Scan for the cell matching the given text and deliver its [X, Y] coordinate at center. 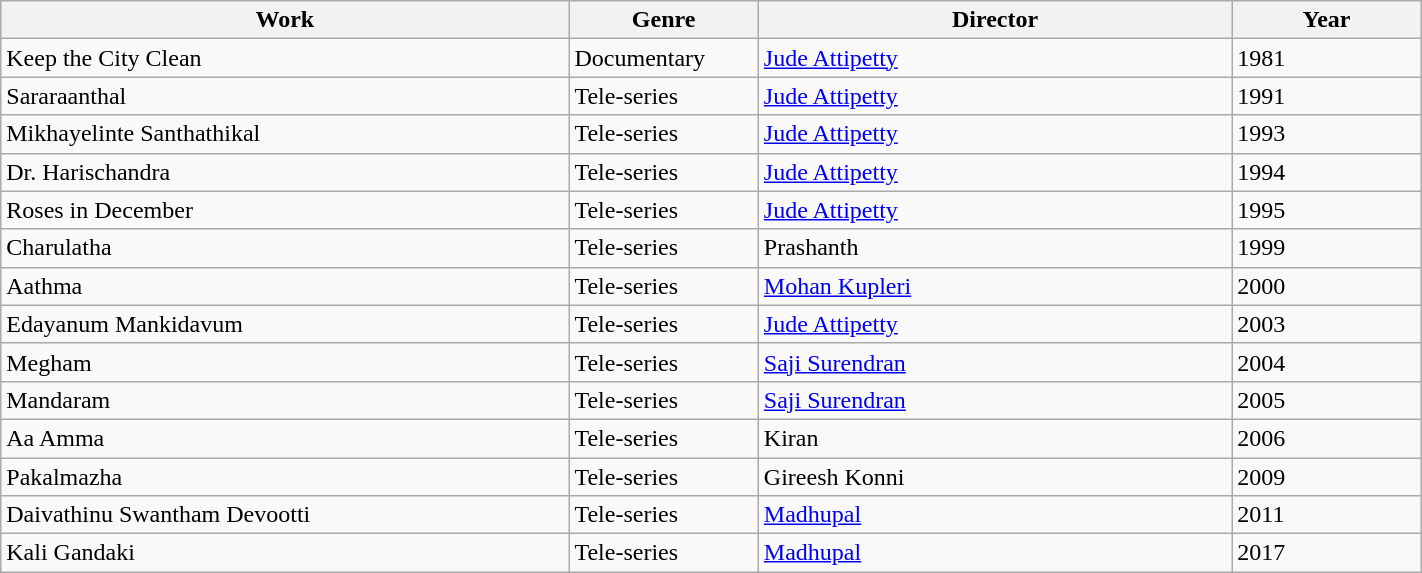
Keep the City Clean [285, 58]
Kali Gandaki [285, 553]
Mandaram [285, 400]
Aa Amma [285, 438]
Aathma [285, 286]
Megham [285, 362]
Gireesh Konni [995, 477]
Daivathinu Swantham Devootti [285, 515]
1999 [1326, 248]
1994 [1326, 172]
2003 [1326, 324]
Roses in December [285, 210]
Sararaanthal [285, 96]
1993 [1326, 134]
Work [285, 20]
1995 [1326, 210]
1981 [1326, 58]
2000 [1326, 286]
Kiran [995, 438]
Director [995, 20]
Mohan Kupleri [995, 286]
Mikhayelinte Santhathikal [285, 134]
Genre [664, 20]
Dr. Harischandra [285, 172]
2006 [1326, 438]
2011 [1326, 515]
1991 [1326, 96]
2004 [1326, 362]
Year [1326, 20]
Documentary [664, 58]
Pakalmazha [285, 477]
Prashanth [995, 248]
2005 [1326, 400]
2017 [1326, 553]
Charulatha [285, 248]
Edayanum Mankidavum [285, 324]
2009 [1326, 477]
